Capture the cell that displays the provided text and extract its [x, y] central coordinate. 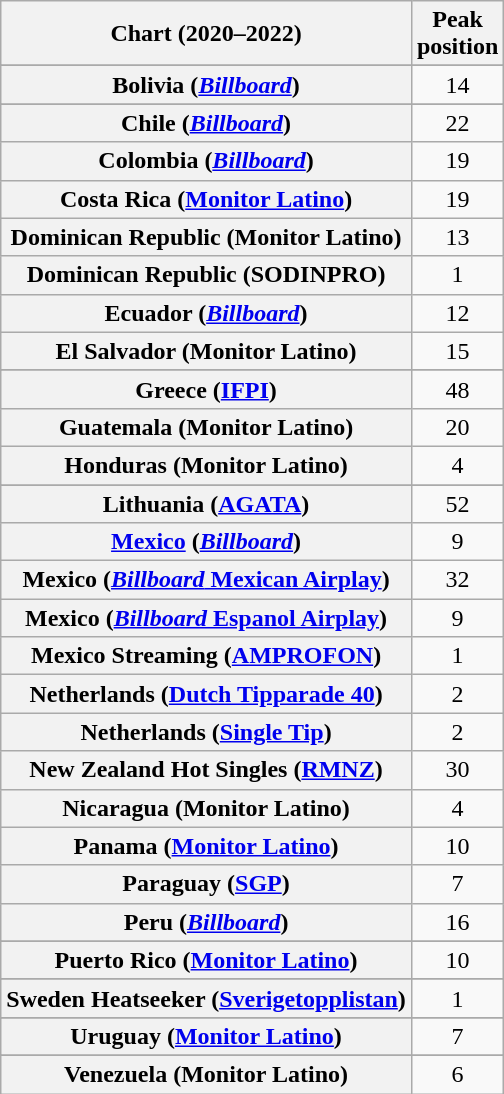
New Zealand Hot Singles (RMNZ) [206, 770]
Netherlands (Single Tip) [206, 732]
Dominican Republic (Monitor Latino) [206, 237]
El Salvador (Monitor Latino) [206, 351]
Costa Rica (Monitor Latino) [206, 199]
Venezuela (Monitor Latino) [206, 1074]
Ecuador (Billboard) [206, 313]
Puerto Rico (Monitor Latino) [206, 960]
16 [457, 922]
20 [457, 427]
Greece (IFPI) [206, 389]
Lithuania (AGATA) [206, 503]
Mexico (Billboard Espanol Airplay) [206, 618]
Honduras (Monitor Latino) [206, 465]
48 [457, 389]
6 [457, 1074]
14 [457, 85]
Nicaragua (Monitor Latino) [206, 808]
32 [457, 580]
Bolivia (Billboard) [206, 85]
Sweden Heatseeker (Sverigetopplistan) [206, 998]
22 [457, 123]
Mexico Streaming (AMPROFON) [206, 656]
Panama (Monitor Latino) [206, 846]
13 [457, 237]
Colombia (Billboard) [206, 161]
Peru (Billboard) [206, 922]
Paraguay (SGP) [206, 884]
Peakposition [457, 34]
30 [457, 770]
Dominican Republic (SODINPRO) [206, 275]
Mexico (Billboard) [206, 542]
12 [457, 313]
Chile (Billboard) [206, 123]
Netherlands (Dutch Tipparade 40) [206, 694]
15 [457, 351]
Mexico (Billboard Mexican Airplay) [206, 580]
Chart (2020–2022) [206, 34]
52 [457, 503]
Guatemala (Monitor Latino) [206, 427]
Uruguay (Monitor Latino) [206, 1036]
